Capture the cell that displays the provided text and extract its (X, Y) central coordinate. 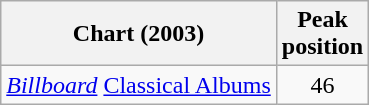
Peakposition (322, 34)
Billboard Classical Albums (139, 85)
Chart (2003) (139, 34)
46 (322, 85)
